Locate the cell with the specified text and output its [X, Y] center coordinate. 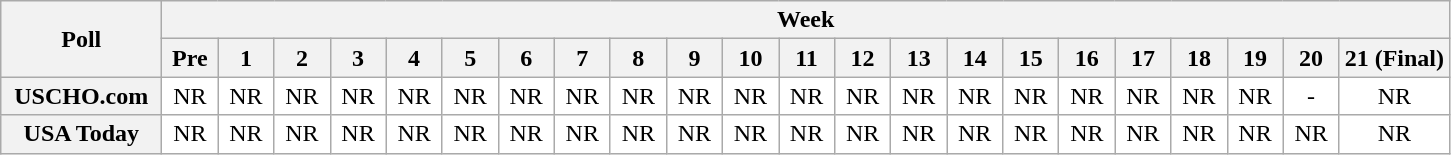
15 [1031, 58]
Week [806, 20]
USCHO.com [82, 96]
8 [638, 58]
3 [358, 58]
7 [582, 58]
13 [919, 58]
Pre [190, 58]
21 (Final) [1394, 58]
- [1311, 96]
Poll [82, 39]
17 [1143, 58]
5 [470, 58]
11 [806, 58]
16 [1087, 58]
USA Today [82, 134]
18 [1199, 58]
9 [694, 58]
19 [1255, 58]
14 [975, 58]
10 [750, 58]
12 [863, 58]
2 [302, 58]
4 [414, 58]
6 [526, 58]
1 [246, 58]
20 [1311, 58]
